Pinpoint the cell where the given text exists, returning its (X, Y) midpoint coordinate. 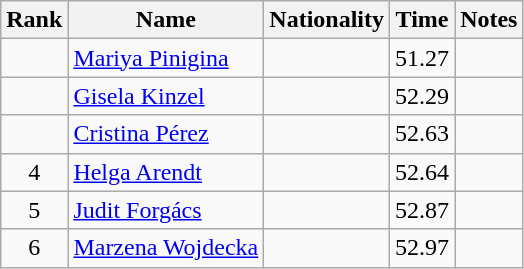
5 (34, 210)
Time (422, 20)
52.29 (422, 96)
4 (34, 172)
Cristina Pérez (166, 134)
Judit Forgács (166, 210)
52.87 (422, 210)
Marzena Wojdecka (166, 248)
51.27 (422, 58)
Helga Arendt (166, 172)
Gisela Kinzel (166, 96)
6 (34, 248)
Name (166, 20)
Nationality (327, 20)
52.97 (422, 248)
Rank (34, 20)
Notes (489, 20)
Mariya Pinigina (166, 58)
52.64 (422, 172)
52.63 (422, 134)
